Output the (x, y) coordinate of the center of the cell containing the given text.  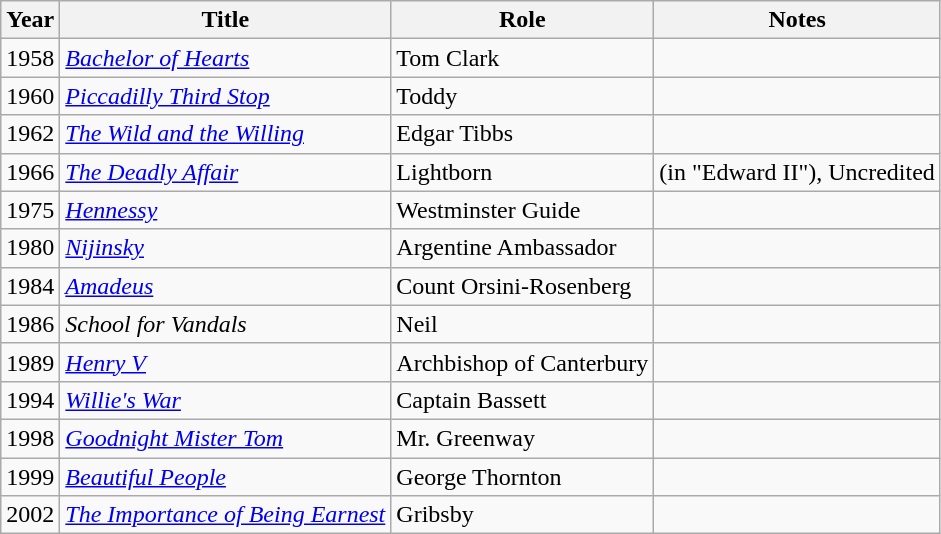
1975 (30, 210)
Henry V (226, 362)
Gribsby (522, 515)
1980 (30, 248)
School for Vandals (226, 324)
George Thornton (522, 477)
Neil (522, 324)
1998 (30, 438)
The Deadly Affair (226, 172)
Archbishop of Canterbury (522, 362)
Captain Bassett (522, 400)
Count Orsini-Rosenberg (522, 286)
Hennessy (226, 210)
1986 (30, 324)
Tom Clark (522, 58)
1994 (30, 400)
Mr. Greenway (522, 438)
1962 (30, 134)
The Importance of Being Earnest (226, 515)
2002 (30, 515)
Edgar Tibbs (522, 134)
The Wild and the Willing (226, 134)
Goodnight Mister Tom (226, 438)
Title (226, 20)
1958 (30, 58)
Argentine Ambassador (522, 248)
Willie's War (226, 400)
Nijinsky (226, 248)
Role (522, 20)
Notes (798, 20)
Toddy (522, 96)
Bachelor of Hearts (226, 58)
Amadeus (226, 286)
1966 (30, 172)
1960 (30, 96)
1999 (30, 477)
Year (30, 20)
Westminster Guide (522, 210)
Beautiful People (226, 477)
1989 (30, 362)
Piccadilly Third Stop (226, 96)
(in "Edward II"), Uncredited (798, 172)
1984 (30, 286)
Lightborn (522, 172)
